Return the [X, Y] coordinate for the center point of the cell that contains the specified text.  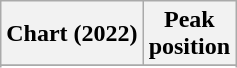
Chart (2022) [72, 34]
Peakposition [189, 34]
